Return [X, Y] of the center of cell containing provided text 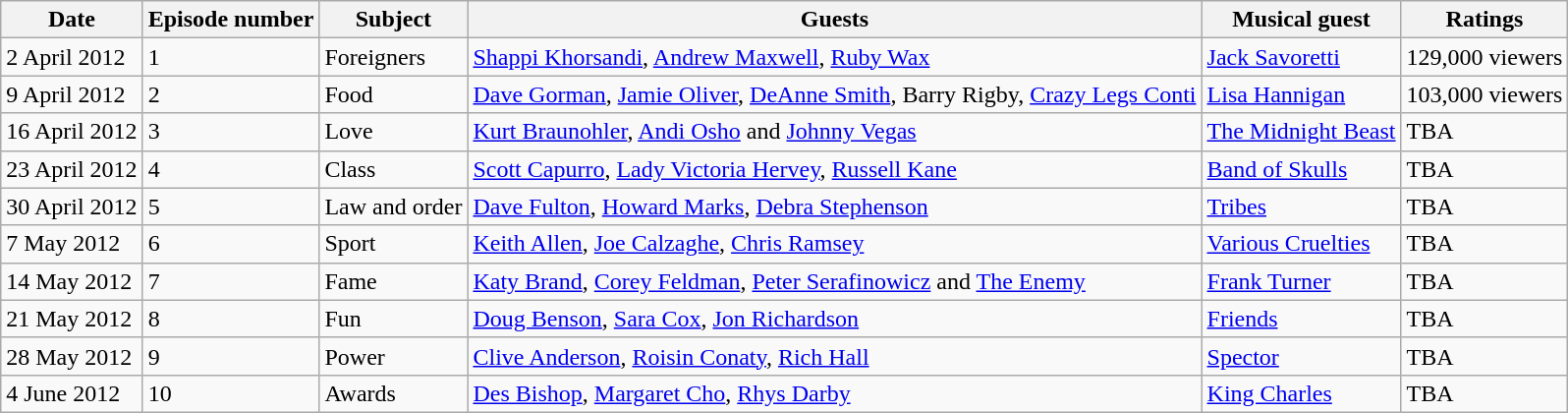
Doug Benson, Sara Cox, Jon Richardson [835, 319]
103,000 viewers [1484, 94]
Law and order [393, 206]
The Midnight Beast [1301, 132]
Dave Gorman, Jamie Oliver, DeAnne Smith, Barry Rigby, Crazy Legs Conti [835, 94]
Jack Savoretti [1301, 57]
6 [231, 244]
Kurt Braunohler, Andi Osho and Johnny Vegas [835, 132]
Tribes [1301, 206]
Clive Anderson, Roisin Conaty, Rich Hall [835, 356]
9 April 2012 [72, 94]
Musical guest [1301, 20]
21 May 2012 [72, 319]
28 May 2012 [72, 356]
Sport [393, 244]
7 May 2012 [72, 244]
10 [231, 393]
Lisa Hannigan [1301, 94]
Guests [835, 20]
2 April 2012 [72, 57]
Love [393, 132]
4 June 2012 [72, 393]
3 [231, 132]
Foreigners [393, 57]
129,000 viewers [1484, 57]
Power [393, 356]
Fame [393, 281]
5 [231, 206]
Friends [1301, 319]
Subject [393, 20]
Food [393, 94]
King Charles [1301, 393]
Katy Brand, Corey Feldman, Peter Serafinowicz and The Enemy [835, 281]
Fun [393, 319]
Ratings [1484, 20]
Frank Turner [1301, 281]
30 April 2012 [72, 206]
Des Bishop, Margaret Cho, Rhys Darby [835, 393]
9 [231, 356]
8 [231, 319]
Various Cruelties [1301, 244]
14 May 2012 [72, 281]
Scott Capurro, Lady Victoria Hervey, Russell Kane [835, 169]
Shappi Khorsandi, Andrew Maxwell, Ruby Wax [835, 57]
Class [393, 169]
7 [231, 281]
Spector [1301, 356]
2 [231, 94]
Episode number [231, 20]
4 [231, 169]
Keith Allen, Joe Calzaghe, Chris Ramsey [835, 244]
16 April 2012 [72, 132]
Date [72, 20]
Awards [393, 393]
23 April 2012 [72, 169]
Band of Skulls [1301, 169]
1 [231, 57]
Dave Fulton, Howard Marks, Debra Stephenson [835, 206]
